Find where the given text appears and provide that cell's center as (x, y) coordinate. 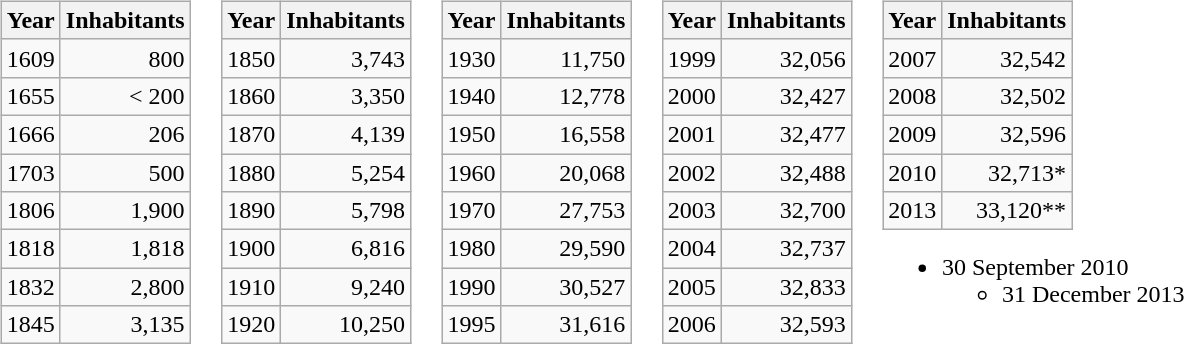
32,737 (786, 249)
1930 (472, 58)
29,590 (566, 249)
2000 (692, 96)
1818 (30, 249)
1995 (472, 325)
1920 (252, 325)
1940 (472, 96)
33,120** (1007, 211)
10,250 (346, 325)
3,743 (346, 58)
1970 (472, 211)
2010 (912, 173)
1880 (252, 173)
4,139 (346, 134)
1655 (30, 96)
1832 (30, 287)
32,056 (786, 58)
2,800 (125, 287)
2013 (912, 211)
12,778 (566, 96)
30,527 (566, 287)
32,477 (786, 134)
1,818 (125, 249)
32,596 (1007, 134)
1910 (252, 287)
16,558 (566, 134)
32,488 (786, 173)
2002 (692, 173)
32,502 (1007, 96)
2006 (692, 325)
3,350 (346, 96)
1845 (30, 325)
27,753 (566, 211)
32,833 (786, 287)
2009 (912, 134)
32,593 (786, 325)
1999 (692, 58)
32,713* (1007, 173)
32,427 (786, 96)
800 (125, 58)
2008 (912, 96)
31,616 (566, 325)
1960 (472, 173)
1950 (472, 134)
2007 (912, 58)
1870 (252, 134)
11,750 (566, 58)
2005 (692, 287)
1666 (30, 134)
1900 (252, 249)
2003 (692, 211)
6,816 (346, 249)
1,900 (125, 211)
2004 (692, 249)
32,700 (786, 211)
3,135 (125, 325)
< 200 (125, 96)
2001 (692, 134)
500 (125, 173)
5,798 (346, 211)
1860 (252, 96)
1990 (472, 287)
1609 (30, 58)
1703 (30, 173)
1890 (252, 211)
206 (125, 134)
20,068 (566, 173)
1850 (252, 58)
1980 (472, 249)
32,542 (1007, 58)
1806 (30, 211)
9,240 (346, 287)
5,254 (346, 173)
